For the text-containing cell, return its midpoint in (X, Y) coordinate format. 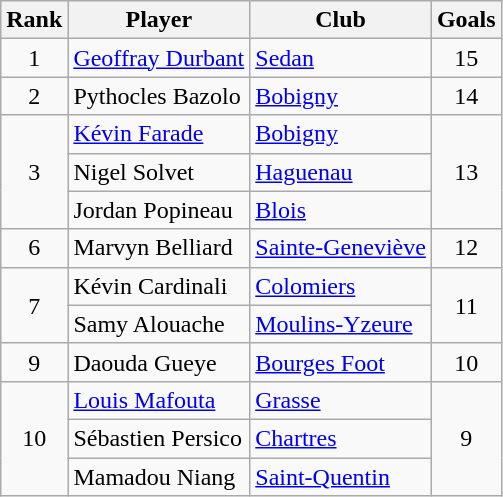
Daouda Gueye (159, 362)
Mamadou Niang (159, 477)
Grasse (341, 400)
Sainte-Geneviève (341, 248)
Louis Mafouta (159, 400)
15 (466, 58)
Goals (466, 20)
Colomiers (341, 286)
Marvyn Belliard (159, 248)
13 (466, 172)
Club (341, 20)
1 (34, 58)
Samy Alouache (159, 324)
Nigel Solvet (159, 172)
Jordan Popineau (159, 210)
2 (34, 96)
Bourges Foot (341, 362)
Rank (34, 20)
Sedan (341, 58)
Haguenau (341, 172)
Kévin Farade (159, 134)
Sébastien Persico (159, 438)
3 (34, 172)
Player (159, 20)
Geoffray Durbant (159, 58)
7 (34, 305)
Blois (341, 210)
Chartres (341, 438)
Kévin Cardinali (159, 286)
Pythocles Bazolo (159, 96)
12 (466, 248)
Saint-Quentin (341, 477)
14 (466, 96)
6 (34, 248)
11 (466, 305)
Moulins-Yzeure (341, 324)
